Output the (x, y) coordinate of the center of the cell containing the given text.  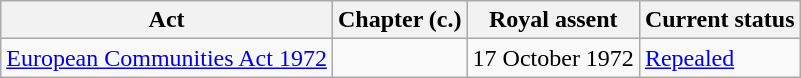
Royal assent (553, 20)
Current status (720, 20)
Repealed (720, 58)
Act (167, 20)
European Communities Act 1972 (167, 58)
Chapter (c.) (400, 20)
17 October 1972 (553, 58)
